Determine the [x, y] coordinate at the center of the cell enclosing the given text.  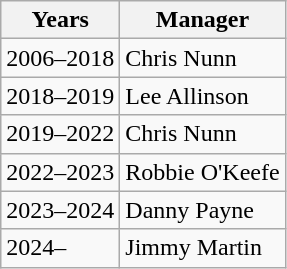
2024– [60, 248]
Lee Allinson [202, 96]
2006–2018 [60, 58]
Jimmy Martin [202, 248]
2023–2024 [60, 210]
Robbie O'Keefe [202, 172]
Years [60, 20]
2019–2022 [60, 134]
2022–2023 [60, 172]
Danny Payne [202, 210]
Manager [202, 20]
2018–2019 [60, 96]
